Return [x, y] of the center of cell containing provided text 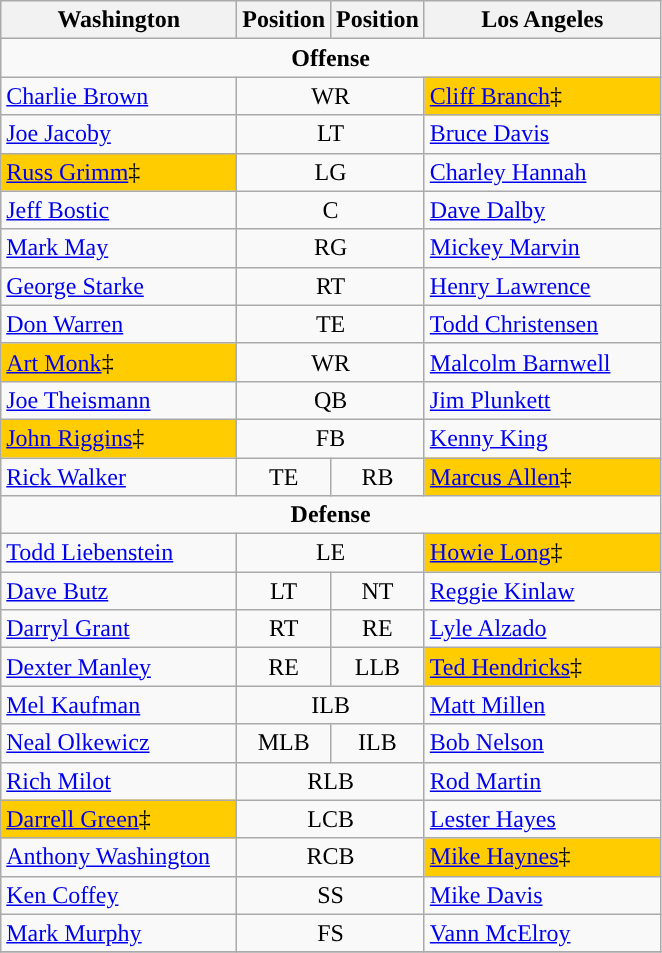
Ken Coffey [119, 895]
Todd Christensen [542, 324]
Todd Liebenstein [119, 553]
Rich Milot [119, 781]
Jeff Bostic [119, 210]
Los Angeles [542, 20]
RG [331, 248]
Darrell Green‡ [119, 819]
Vann McElroy [542, 933]
LE [331, 553]
Bruce Davis [542, 134]
Washington [119, 20]
Kenny King [542, 438]
LCB [331, 819]
C [331, 210]
Dave Butz [119, 591]
FS [331, 933]
Mel Kaufman [119, 705]
Malcolm Barnwell [542, 362]
Mike Haynes‡ [542, 857]
Dave Dalby [542, 210]
Reggie Kinlaw [542, 591]
Russ Grimm‡ [119, 172]
Lester Hayes [542, 819]
Bob Nelson [542, 743]
QB [331, 400]
NT [378, 591]
RLB [331, 781]
Ted Hendricks‡ [542, 667]
RB [378, 477]
Neal Olkewicz [119, 743]
Defense [331, 515]
Charlie Brown [119, 96]
Howie Long‡ [542, 553]
MLB [284, 743]
LG [331, 172]
John Riggins‡ [119, 438]
Henry Lawrence [542, 286]
Mike Davis [542, 895]
Dexter Manley [119, 667]
Cliff Branch‡ [542, 96]
Mickey Marvin [542, 248]
Marcus Allen‡ [542, 477]
Charley Hannah [542, 172]
Don Warren [119, 324]
Offense [331, 58]
George Starke [119, 286]
Art Monk‡ [119, 362]
Rod Martin [542, 781]
RCB [331, 857]
Matt Millen [542, 705]
Lyle Alzado [542, 629]
Mark May [119, 248]
Mark Murphy [119, 933]
SS [331, 895]
Darryl Grant [119, 629]
Joe Theismann [119, 400]
Jim Plunkett [542, 400]
LLB [378, 667]
FB [331, 438]
Joe Jacoby [119, 134]
Rick Walker [119, 477]
Anthony Washington [119, 857]
